Return the [x, y] coordinate for the center point of the cell that contains the specified text.  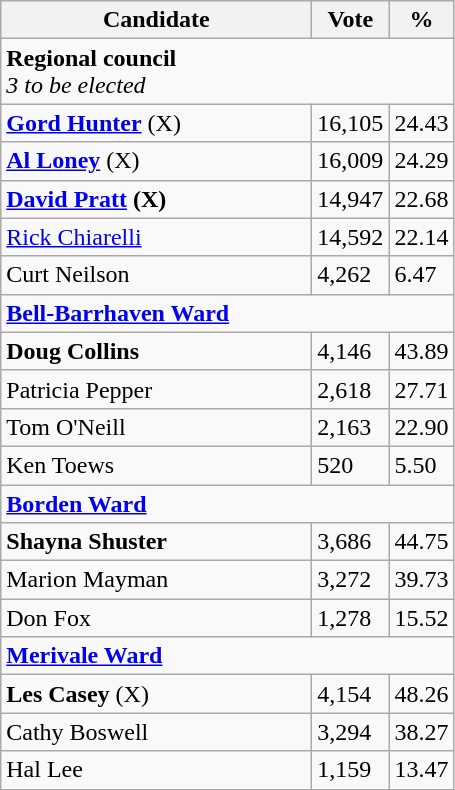
5.50 [422, 465]
Ken Toews [156, 465]
16,105 [350, 123]
Patricia Pepper [156, 389]
Vote [350, 20]
4,146 [350, 351]
Marion Mayman [156, 580]
6.47 [422, 275]
15.52 [422, 618]
22.68 [422, 199]
48.26 [422, 694]
27.71 [422, 389]
Gord Hunter (X) [156, 123]
1,159 [350, 770]
% [422, 20]
4,154 [350, 694]
22.14 [422, 237]
24.29 [422, 161]
Cathy Boswell [156, 732]
14,947 [350, 199]
3,294 [350, 732]
Regional council 3 to be elected [228, 72]
16,009 [350, 161]
13.47 [422, 770]
4,262 [350, 275]
Borden Ward [228, 503]
Candidate [156, 20]
Bell-Barrhaven Ward [228, 313]
24.43 [422, 123]
44.75 [422, 542]
Tom O'Neill [156, 427]
39.73 [422, 580]
22.90 [422, 427]
2,618 [350, 389]
3,272 [350, 580]
3,686 [350, 542]
Curt Neilson [156, 275]
14,592 [350, 237]
38.27 [422, 732]
Merivale Ward [228, 656]
2,163 [350, 427]
Rick Chiarelli [156, 237]
43.89 [422, 351]
Doug Collins [156, 351]
David Pratt (X) [156, 199]
Les Casey (X) [156, 694]
Shayna Shuster [156, 542]
Hal Lee [156, 770]
1,278 [350, 618]
Al Loney (X) [156, 161]
Don Fox [156, 618]
520 [350, 465]
